Search for the cell housing the specified text and yield its (X, Y) center coordinate. 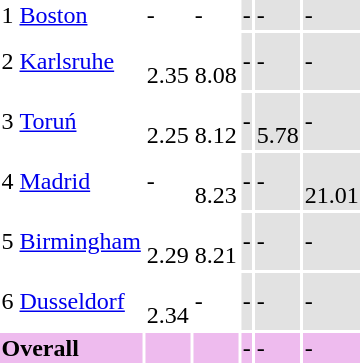
2 (8, 62)
4 (8, 182)
Karlsruhe (80, 62)
Birmingham (80, 242)
6 (8, 302)
2.25 (168, 122)
8.21 (216, 242)
Dusseldorf (80, 302)
8.08 (216, 62)
Boston (80, 15)
8.12 (216, 122)
21.01 (332, 182)
Toruń (80, 122)
8.23 (216, 182)
1 (8, 15)
2.34 (168, 302)
Madrid (80, 182)
2.29 (168, 242)
Overall (71, 348)
5 (8, 242)
3 (8, 122)
2.35 (168, 62)
5.78 (278, 122)
